Detect which cell encompasses the target text, then output its (X, Y) center coordinate. 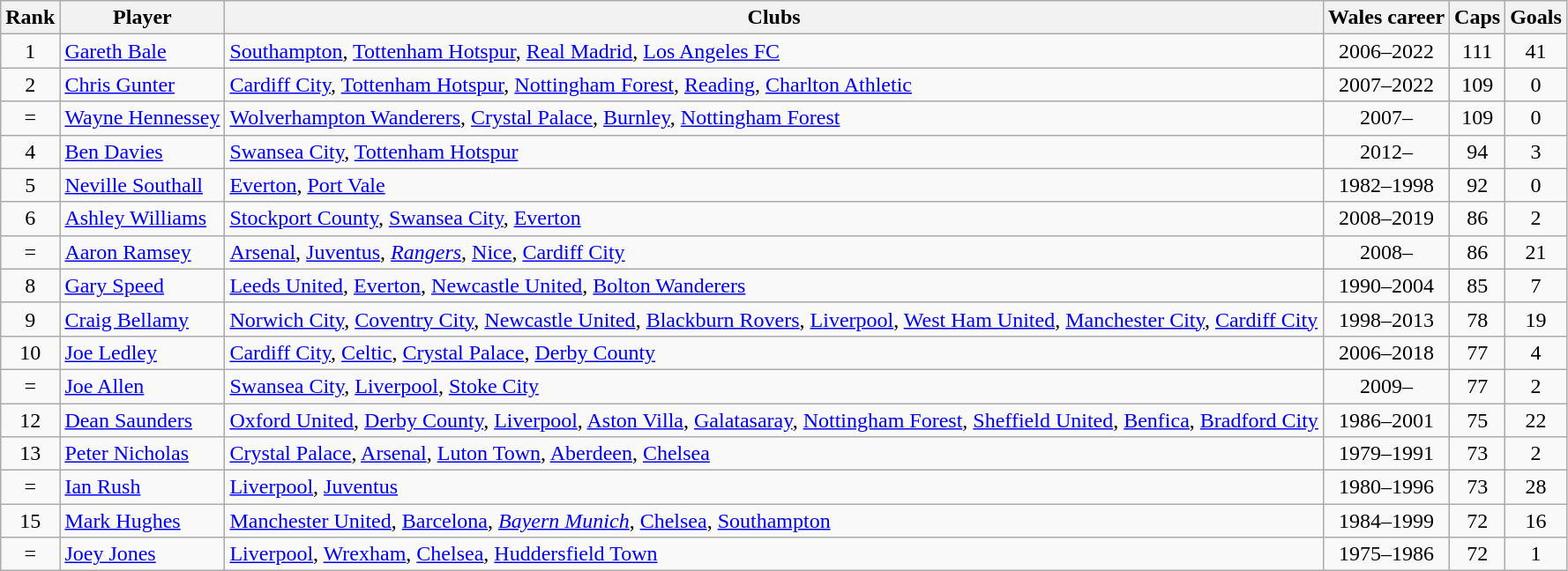
Caps (1478, 18)
15 (30, 521)
19 (1536, 319)
Cardiff City, Tottenham Hotspur, Nottingham Forest, Reading, Charlton Athletic (774, 85)
Cardiff City, Celtic, Crystal Palace, Derby County (774, 352)
2008– (1386, 252)
Player (143, 18)
Ben Davies (143, 152)
Aaron Ramsey (143, 252)
Liverpool, Juventus (774, 487)
Oxford United, Derby County, Liverpool, Aston Villa, Galatasaray, Nottingham Forest, Sheffield United, Benfica, Bradford City (774, 420)
Dean Saunders (143, 420)
8 (30, 285)
75 (1478, 420)
Gareth Bale (143, 51)
Peter Nicholas (143, 454)
94 (1478, 152)
Ian Rush (143, 487)
Goals (1536, 18)
1984–1999 (1386, 521)
92 (1478, 185)
Gary Speed (143, 285)
78 (1478, 319)
Mark Hughes (143, 521)
13 (30, 454)
Wayne Hennessey (143, 118)
2006–2018 (1386, 352)
Neville Southall (143, 185)
1986–2001 (1386, 420)
Liverpool, Wrexham, Chelsea, Huddersfield Town (774, 554)
Swansea City, Tottenham Hotspur (774, 152)
1998–2013 (1386, 319)
Joe Allen (143, 386)
1990–2004 (1386, 285)
2012– (1386, 152)
2006–2022 (1386, 51)
2008–2019 (1386, 219)
12 (30, 420)
Norwich City, Coventry City, Newcastle United, Blackburn Rovers, Liverpool, West Ham United, Manchester City, Cardiff City (774, 319)
9 (30, 319)
Wales career (1386, 18)
1980–1996 (1386, 487)
16 (1536, 521)
Chris Gunter (143, 85)
Wolverhampton Wanderers, Crystal Palace, Burnley, Nottingham Forest (774, 118)
22 (1536, 420)
85 (1478, 285)
1975–1986 (1386, 554)
Swansea City, Liverpool, Stoke City (774, 386)
21 (1536, 252)
1979–1991 (1386, 454)
Ashley Williams (143, 219)
Joe Ledley (143, 352)
Crystal Palace, Arsenal, Luton Town, Aberdeen, Chelsea (774, 454)
3 (1536, 152)
Everton, Port Vale (774, 185)
Craig Bellamy (143, 319)
Rank (30, 18)
7 (1536, 285)
5 (30, 185)
Southampton, Tottenham Hotspur, Real Madrid, Los Angeles FC (774, 51)
28 (1536, 487)
Stockport County, Swansea City, Everton (774, 219)
2007–2022 (1386, 85)
41 (1536, 51)
1982–1998 (1386, 185)
6 (30, 219)
Leeds United, Everton, Newcastle United, Bolton Wanderers (774, 285)
Manchester United, Barcelona, Bayern Munich, Chelsea, Southampton (774, 521)
2009– (1386, 386)
Joey Jones (143, 554)
111 (1478, 51)
10 (30, 352)
Clubs (774, 18)
2007– (1386, 118)
Arsenal, Juventus, Rangers, Nice, Cardiff City (774, 252)
